Locate the cell with the specified text and output its (X, Y) center coordinate. 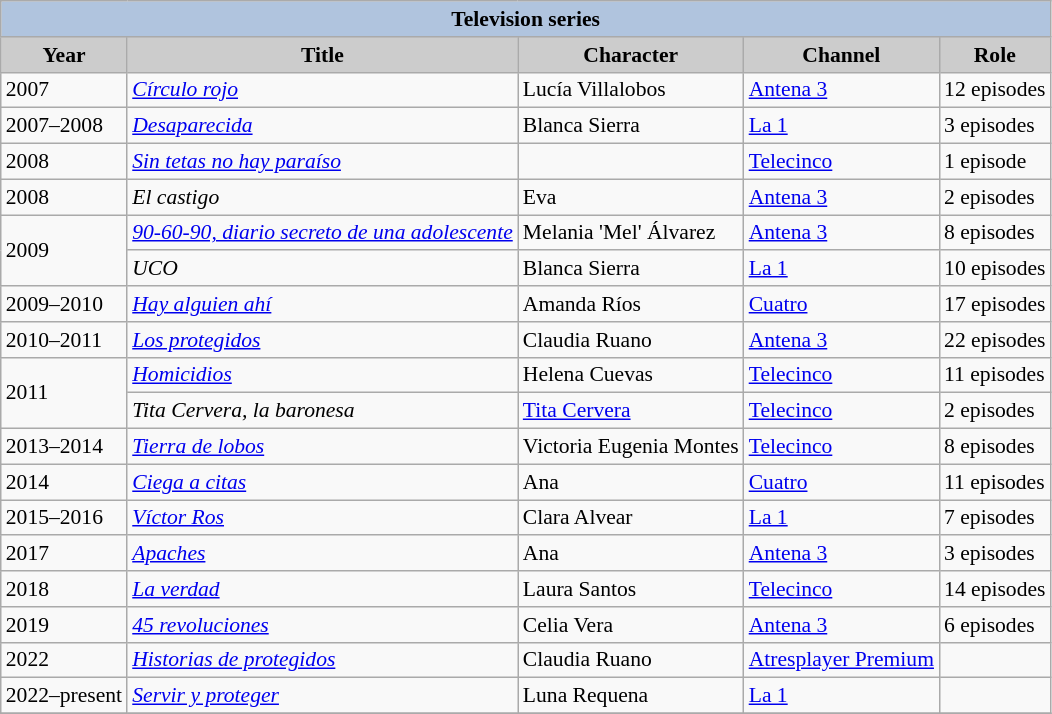
2007 (64, 90)
Role (994, 55)
Historias de protegidos (322, 660)
Laura Santos (631, 589)
UCO (322, 269)
17 episodes (994, 304)
Year (64, 55)
Hay alguien ahí (322, 304)
2009–2010 (64, 304)
Victoria Eugenia Montes (631, 447)
Servir y proteger (322, 696)
Lucía Villalobos (631, 90)
2010–2011 (64, 340)
Sin tetas no hay paraíso (322, 162)
2019 (64, 625)
2011 (64, 392)
Atresplayer Premium (842, 660)
6 episodes (994, 625)
2014 (64, 482)
14 episodes (994, 589)
7 episodes (994, 518)
Víctor Ros (322, 518)
Channel (842, 55)
2017 (64, 554)
10 episodes (994, 269)
2018 (64, 589)
Luna Requena (631, 696)
Title (322, 55)
2015–2016 (64, 518)
El castigo (322, 197)
12 episodes (994, 90)
Apaches (322, 554)
Celia Vera (631, 625)
La verdad (322, 589)
Tierra de lobos (322, 447)
22 episodes (994, 340)
2022–present (64, 696)
Círculo rojo (322, 90)
Clara Alvear (631, 518)
Desaparecida (322, 126)
Helena Cuevas (631, 375)
2007–2008 (64, 126)
2013–2014 (64, 447)
Eva (631, 197)
Los protegidos (322, 340)
Character (631, 55)
Tita Cervera, la baronesa (322, 411)
2022 (64, 660)
Television series (526, 19)
Ciega a citas (322, 482)
90-60-90, diario secreto de una adolescente (322, 233)
Amanda Ríos (631, 304)
Tita Cervera (631, 411)
2009 (64, 250)
Homicidios (322, 375)
Melania 'Mel' Álvarez (631, 233)
1 episode (994, 162)
45 revoluciones (322, 625)
